Pinpoint the cell where the given text exists, returning its (x, y) midpoint coordinate. 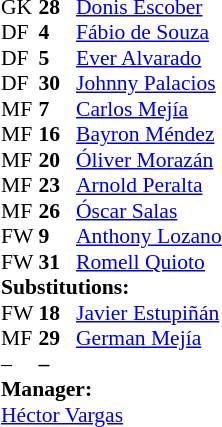
Substitutions: (112, 287)
Anthony Lozano (149, 237)
20 (57, 160)
29 (57, 339)
Ever Alvarado (149, 58)
Arnold Peralta (149, 185)
Fábio de Souza (149, 33)
26 (57, 211)
German Mejía (149, 339)
Óliver Morazán (149, 160)
Johnny Palacios (149, 83)
Óscar Salas (149, 211)
Manager: (112, 389)
Carlos Mejía (149, 109)
Javier Estupiñán (149, 313)
4 (57, 33)
Bayron Méndez (149, 135)
23 (57, 185)
30 (57, 83)
7 (57, 109)
Romell Quioto (149, 262)
16 (57, 135)
9 (57, 237)
5 (57, 58)
31 (57, 262)
18 (57, 313)
